Return the [x, y] coordinate for the center point of the cell that contains the specified text.  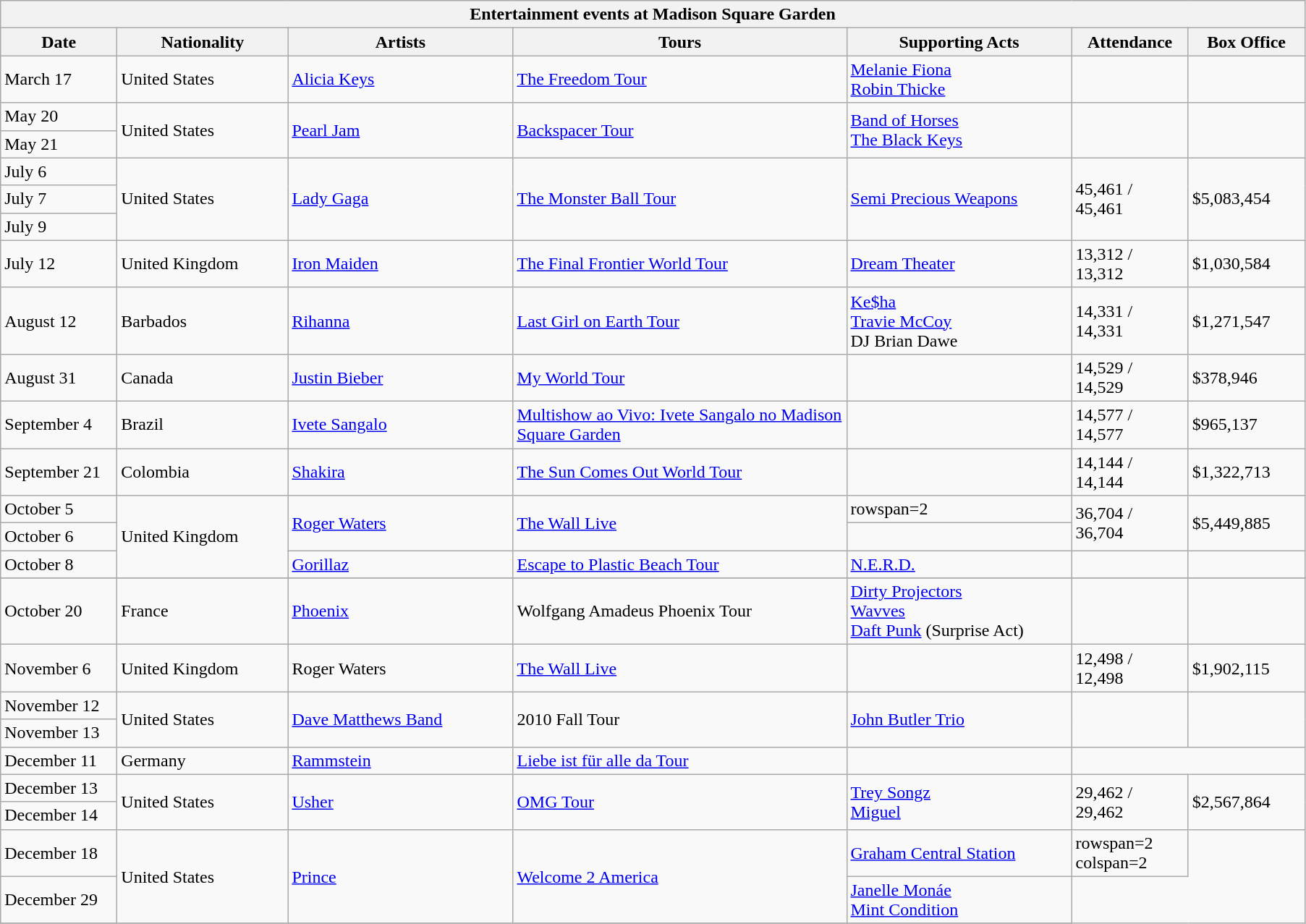
Last Girl on Earth Tour [680, 321]
Alicia Keys [401, 80]
Justin Bieber [401, 378]
Liebe ist für alle da Tour [680, 760]
Attendance [1130, 42]
Germany [203, 760]
$1,030,584 [1246, 263]
John Butler Trio [959, 719]
36,704 / 36,704 [1130, 523]
$5,083,454 [1246, 199]
October 8 [59, 564]
OMG Tour [680, 802]
December 13 [59, 788]
$1,271,547 [1246, 321]
August 31 [59, 378]
Melanie FionaRobin Thicke [959, 80]
Ivete Sangalo [401, 424]
October 6 [59, 537]
Shakira [401, 472]
July 12 [59, 263]
August 12 [59, 321]
Iron Maiden [401, 263]
14,331 / 14,331 [1130, 321]
29,462 / 29,462 [1130, 802]
October 20 [59, 611]
December 14 [59, 815]
Dream Theater [959, 263]
May 21 [59, 144]
The Monster Ball Tour [680, 199]
Tours [680, 42]
$1,902,115 [1246, 669]
Usher [401, 802]
The Sun Comes Out World Tour [680, 472]
Band of HorsesThe Black Keys [959, 130]
November 6 [59, 669]
Rammstein [401, 760]
$2,567,864 [1246, 802]
Graham Central Station [959, 852]
December 11 [59, 760]
Nationality [203, 42]
September 21 [59, 472]
Janelle MonáeMint Condition [959, 900]
Gorillaz [401, 564]
$5,449,885 [1246, 523]
July 6 [59, 171]
December 18 [59, 852]
Barbados [203, 321]
$1,322,713 [1246, 472]
December 29 [59, 900]
Semi Precious Weapons [959, 199]
Backspacer Tour [680, 130]
Rihanna [401, 321]
14,577 / 14,577 [1130, 424]
The Freedom Tour [680, 80]
Supporting Acts [959, 42]
Box Office [1246, 42]
Pearl Jam [401, 130]
France [203, 611]
Dave Matthews Band [401, 719]
The Final Frontier World Tour [680, 263]
Multishow ao Vivo: Ivete Sangalo no Madison Square Garden [680, 424]
$965,137 [1246, 424]
Brazil [203, 424]
September 4 [59, 424]
Phoenix [401, 611]
November 12 [59, 705]
Artists [401, 42]
July 7 [59, 199]
Ke$haTravie McCoyDJ Brian Dawe [959, 321]
Colombia [203, 472]
45,461 / 45,461 [1130, 199]
2010 Fall Tour [680, 719]
Lady Gaga [401, 199]
Wolfgang Amadeus Phoenix Tour [680, 611]
13,312 / 13,312 [1130, 263]
July 9 [59, 226]
Prince [401, 876]
My World Tour [680, 378]
Canada [203, 378]
May 20 [59, 116]
Escape to Plastic Beach Tour [680, 564]
N.E.R.D. [959, 564]
October 5 [59, 509]
Entertainment events at Madison Square Garden [653, 14]
Dirty ProjectorsWavvesDaft Punk (Surprise Act) [959, 611]
rowspan=2 [959, 509]
$378,946 [1246, 378]
March 17 [59, 80]
14,144 / 14,144 [1130, 472]
Date [59, 42]
Welcome 2 America [680, 876]
November 13 [59, 733]
12,498 / 12,498 [1130, 669]
14,529 / 14,529 [1130, 378]
Trey SongzMiguel [959, 802]
rowspan=2 colspan=2 [1130, 852]
